Find where the given text appears and provide that cell's center as (X, Y) coordinate. 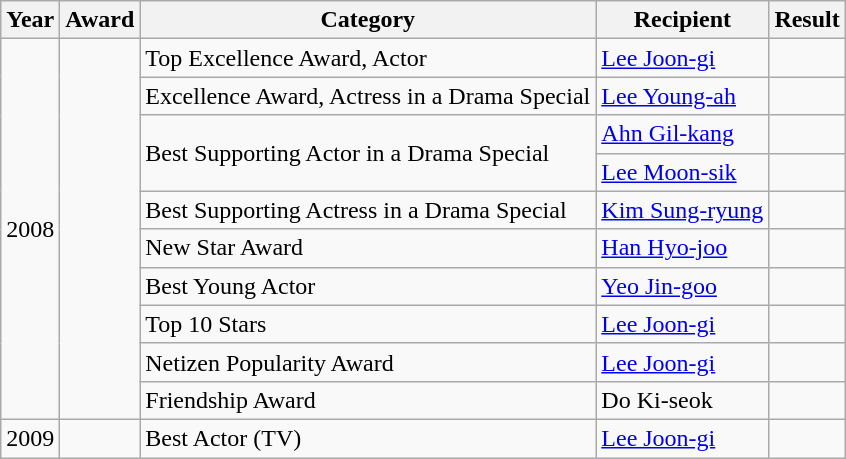
Best Supporting Actor in a Drama Special (368, 153)
Top Excellence Award, Actor (368, 58)
Lee Young-ah (682, 96)
Ahn Gil-kang (682, 134)
Category (368, 20)
Year (30, 20)
Excellence Award, Actress in a Drama Special (368, 96)
Top 10 Stars (368, 324)
Han Hyo-joo (682, 248)
Do Ki-seok (682, 400)
Recipient (682, 20)
Award (100, 20)
Kim Sung-ryung (682, 210)
Best Supporting Actress in a Drama Special (368, 210)
2009 (30, 438)
Result (807, 20)
Best Actor (TV) (368, 438)
Friendship Award (368, 400)
Yeo Jin-goo (682, 286)
2008 (30, 230)
Netizen Popularity Award (368, 362)
Lee Moon-sik (682, 172)
Best Young Actor (368, 286)
New Star Award (368, 248)
